For the text-containing cell, return its midpoint in [X, Y] coordinate format. 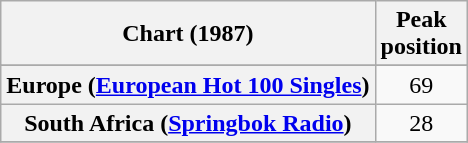
Peakposition [421, 34]
69 [421, 85]
Chart (1987) [188, 34]
28 [421, 123]
South Africa (Springbok Radio) [188, 123]
Europe (European Hot 100 Singles) [188, 85]
